Locate the cell with the specified text and output its (X, Y) center coordinate. 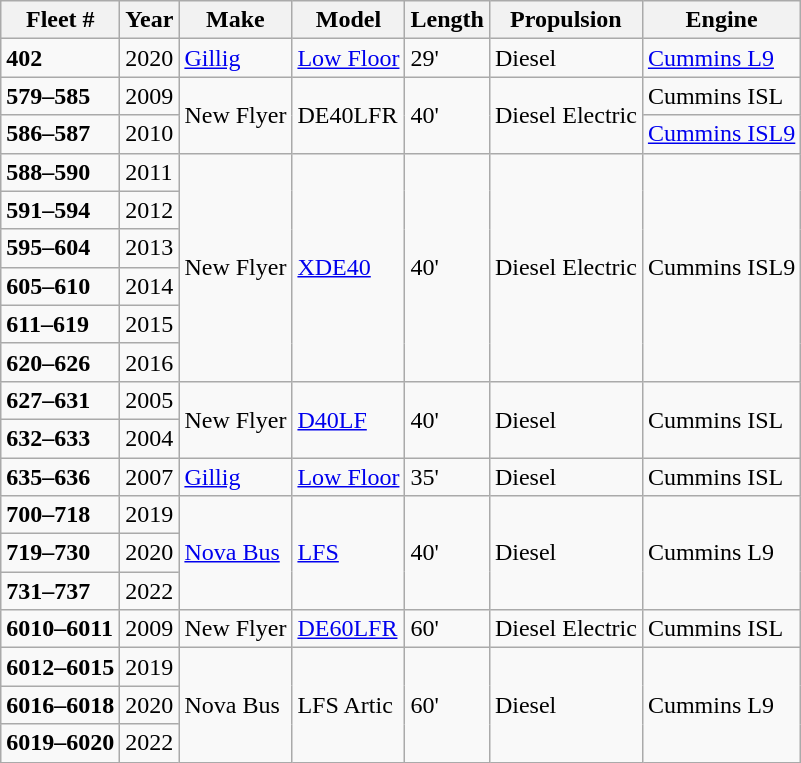
2007 (150, 477)
700–718 (60, 515)
635–636 (60, 477)
29' (447, 58)
XDE40 (348, 267)
611–619 (60, 324)
579–585 (60, 96)
2013 (150, 248)
2014 (150, 286)
591–594 (60, 210)
627–631 (60, 400)
586–587 (60, 134)
2011 (150, 172)
6012–6015 (60, 667)
731–737 (60, 591)
Fleet # (60, 20)
402 (60, 58)
6019–6020 (60, 743)
2004 (150, 438)
DE60LFR (348, 629)
Engine (721, 20)
588–590 (60, 172)
LFS Artic (348, 705)
2016 (150, 362)
LFS (348, 553)
Length (447, 20)
595–604 (60, 248)
Make (236, 20)
2010 (150, 134)
719–730 (60, 553)
35' (447, 477)
2005 (150, 400)
D40LF (348, 419)
605–610 (60, 286)
DE40LFR (348, 115)
6010–6011 (60, 629)
2015 (150, 324)
620–626 (60, 362)
Model (348, 20)
6016–6018 (60, 705)
632–633 (60, 438)
Year (150, 20)
Propulsion (566, 20)
2012 (150, 210)
